Output the (X, Y) coordinate of the center of the cell containing the given text.  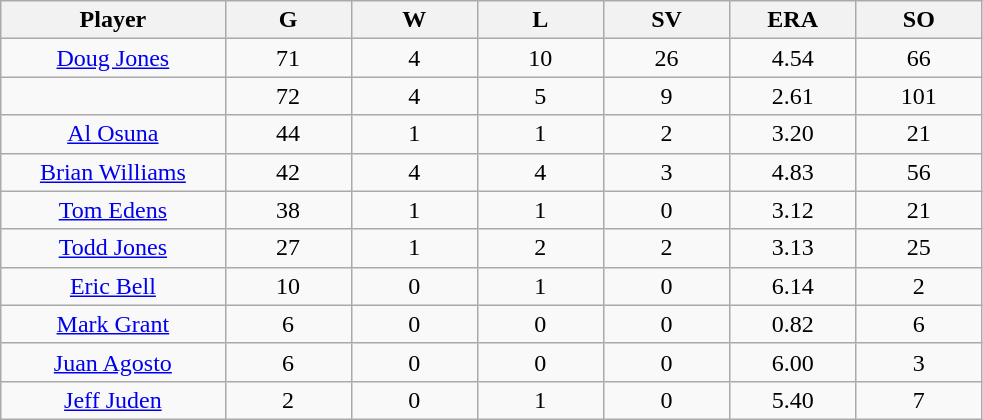
38 (288, 210)
SO (919, 20)
25 (919, 248)
101 (919, 96)
SV (666, 20)
5 (540, 96)
3.12 (793, 210)
26 (666, 58)
5.40 (793, 400)
G (288, 20)
4.54 (793, 58)
4.83 (793, 172)
72 (288, 96)
Todd Jones (113, 248)
Eric Bell (113, 286)
6.00 (793, 362)
56 (919, 172)
3.20 (793, 134)
Jeff Juden (113, 400)
0.82 (793, 324)
27 (288, 248)
6.14 (793, 286)
7 (919, 400)
ERA (793, 20)
Doug Jones (113, 58)
Player (113, 20)
9 (666, 96)
Tom Edens (113, 210)
Juan Agosto (113, 362)
2.61 (793, 96)
Brian Williams (113, 172)
Al Osuna (113, 134)
L (540, 20)
71 (288, 58)
W (414, 20)
44 (288, 134)
3.13 (793, 248)
42 (288, 172)
66 (919, 58)
Mark Grant (113, 324)
